Extract the [x, y] coordinate from the center of the cell holding the provided text.  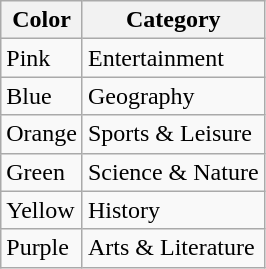
Purple [42, 248]
Geography [173, 96]
History [173, 210]
Category [173, 20]
Yellow [42, 210]
Science & Nature [173, 172]
Sports & Leisure [173, 134]
Entertainment [173, 58]
Arts & Literature [173, 248]
Green [42, 172]
Pink [42, 58]
Color [42, 20]
Blue [42, 96]
Orange [42, 134]
